For the text-containing cell, return its midpoint in [x, y] coordinate format. 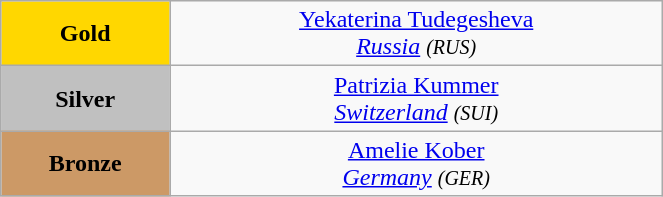
Bronze [86, 164]
Patrizia KummerSwitzerland (SUI) [416, 98]
Gold [86, 34]
Amelie KoberGermany (GER) [416, 164]
Silver [86, 98]
Yekaterina TudegeshevaRussia (RUS) [416, 34]
